Output the [X, Y] coordinate of the center of the cell containing the given text.  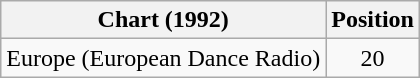
20 [373, 58]
Europe (European Dance Radio) [164, 58]
Position [373, 20]
Chart (1992) [164, 20]
